Pinpoint the cell where the given text exists, returning its [x, y] midpoint coordinate. 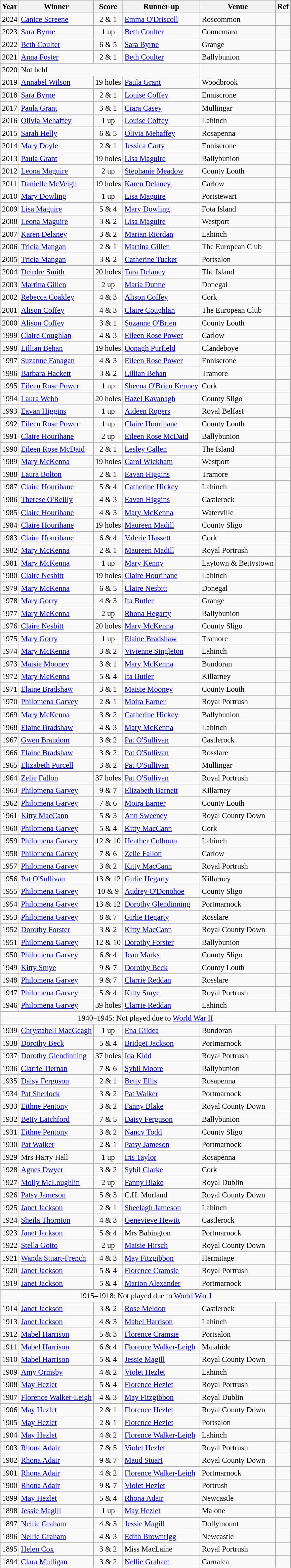
1961 [10, 816]
1919 [10, 1284]
Annabel Wilson [56, 82]
1900 [10, 1486]
Laura Bolton [56, 474]
Portstewart [238, 196]
Barbara Hackett [56, 373]
1939 [10, 1031]
Portrush [238, 1486]
1964 [10, 778]
1963 [10, 791]
39 holes [108, 1005]
1984 [10, 525]
1926 [10, 1195]
1990 [10, 449]
2012 [10, 171]
Score [108, 7]
1953 [10, 917]
2016 [10, 120]
1913 [10, 1322]
Edith Brownrigg [161, 1536]
1977 [10, 613]
Elizabeth Purcell [56, 765]
Deirdre Smith [56, 272]
1996 [10, 373]
1979 [10, 588]
C.H. Murland [161, 1195]
2022 [10, 45]
Wanda Stuart-French [56, 1258]
1910 [10, 1359]
Runner-up [161, 7]
Tara Delaney [161, 272]
Sybil Moore [161, 1069]
Molly McLoughlin [56, 1182]
Bridget Jackson [161, 1043]
Rhona Hegarty [161, 613]
Ida Kidd [161, 1056]
Hermitage [238, 1258]
Carnalea [238, 1562]
1929 [10, 1157]
Stella Gotto [56, 1246]
1928 [10, 1170]
1956 [10, 879]
1951 [10, 942]
1899 [10, 1498]
1980 [10, 576]
Hazel Kavanagh [161, 398]
1905 [10, 1422]
1925 [10, 1208]
1989 [10, 462]
1896 [10, 1536]
2009 [10, 209]
1894 [10, 1562]
Lesley Callen [161, 449]
1981 [10, 563]
Clarrie Tiernan [56, 1069]
2003 [10, 285]
Mrs Harry Hall [56, 1157]
1957 [10, 866]
1924 [10, 1220]
1931 [10, 1132]
1927 [10, 1182]
Sheelagh Jameson [161, 1208]
1992 [10, 424]
2002 [10, 298]
1952 [10, 929]
1906 [10, 1410]
Royal Belfast [238, 411]
Iris Taylor [161, 1157]
2017 [10, 108]
2013 [10, 158]
2010 [10, 196]
Clara Mulligan [56, 1562]
1898 [10, 1511]
1946 [10, 1005]
1982 [10, 550]
Stephanie Meadow [161, 171]
1904 [10, 1435]
Catherine Tucker [161, 260]
Pat Sherlock [56, 1094]
Sheila Thornton [56, 1220]
Audrey O'Donohoe [161, 891]
1994 [10, 398]
Laura Webb [56, 398]
1969 [10, 715]
1975 [10, 639]
2021 [10, 57]
Emma O'Driscoll [161, 20]
Ann Sweeney [161, 816]
1966 [10, 753]
Sybil Clarke [161, 1170]
1914 [10, 1309]
1955 [10, 891]
8 & 7 [108, 917]
Rebecca Coakley [56, 298]
1974 [10, 651]
1912 [10, 1334]
Woodbrook [238, 82]
Ciara Casey [161, 108]
2004 [10, 272]
Marion Alexander [161, 1284]
2007 [10, 234]
1971 [10, 689]
Mary Kenny [161, 563]
1920 [10, 1271]
Mary Doyle [56, 146]
Jean Marks [161, 955]
Helen Cox [56, 1549]
Suzanne Fanagan [56, 361]
1995 [10, 386]
1897 [10, 1524]
1985 [10, 512]
Betty Ellis [161, 1081]
1922 [10, 1246]
1998 [10, 348]
2005 [10, 260]
1965 [10, 765]
Miss MacLaine [161, 1549]
1991 [10, 436]
1923 [10, 1233]
1895 [10, 1549]
Vivienne Singleton [161, 651]
1993 [10, 411]
1901 [10, 1473]
1988 [10, 474]
1940–1945: Not played due to World War II [145, 1018]
Venue [238, 7]
1987 [10, 487]
1959 [10, 841]
1983 [10, 538]
Agnes Dwyer [56, 1170]
1907 [10, 1397]
2018 [10, 95]
1948 [10, 980]
1938 [10, 1043]
1958 [10, 854]
1973 [10, 664]
Year [10, 7]
1970 [10, 702]
Maria Dunne [161, 285]
Not held [110, 70]
Jessica Carty [161, 146]
Connemara [238, 32]
Laytown & Bettystown [238, 563]
Ena Gildea [161, 1031]
1967 [10, 740]
1935 [10, 1081]
2014 [10, 146]
1962 [10, 803]
1909 [10, 1372]
Marian Riordan [161, 234]
1968 [10, 727]
1972 [10, 677]
1997 [10, 361]
Danielle McVeigh [56, 184]
Winner [56, 7]
Maud Stuart [161, 1460]
1986 [10, 500]
Genevieve Hewitt [161, 1220]
Rose Meldon [161, 1309]
1911 [10, 1347]
2008 [10, 222]
Anna Foster [56, 57]
2000 [10, 323]
1908 [10, 1385]
1949 [10, 967]
Valerie Hassett [161, 538]
Maisie Hirsch [161, 1246]
2006 [10, 247]
Aideen Rogers [161, 411]
Carol Wickham [161, 462]
2020 [10, 70]
2011 [10, 184]
1937 [10, 1056]
Ref [283, 7]
1947 [10, 993]
1902 [10, 1460]
Waterville [238, 512]
1954 [10, 904]
2001 [10, 310]
Fota Island [238, 209]
Malone [238, 1511]
Therese O'Reilly [56, 500]
Amy Ormsby [56, 1372]
1915–1918: Not played due to World War I [145, 1296]
Roscommon [238, 20]
1960 [10, 829]
Oonagh Purfield [161, 348]
1930 [10, 1144]
Sheena O'Brien Kenney [161, 386]
Chrystabell MacGeagh [56, 1031]
2015 [10, 133]
Elizabeth Barnett [161, 791]
Sarah Helly [56, 133]
1933 [10, 1107]
1903 [10, 1448]
1934 [10, 1094]
Canice Screene [56, 20]
1978 [10, 601]
1950 [10, 955]
2019 [10, 82]
1921 [10, 1258]
2024 [10, 20]
Nancy Todd [161, 1132]
Mrs Babington [161, 1233]
Dollymount [238, 1524]
10 & 9 [108, 891]
Suzanne O'Brien [161, 323]
Malahide [238, 1347]
2023 [10, 32]
Heather Colhoun [161, 841]
1932 [10, 1119]
Betty Latchford [56, 1119]
Gwen Brandom [56, 740]
1936 [10, 1069]
1976 [10, 626]
1999 [10, 335]
Clandeboye [238, 348]
